Extract the [x, y] coordinate from the center of the cell holding the provided text.  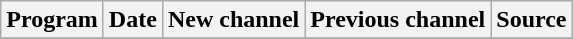
New channel [233, 20]
Previous channel [398, 20]
Program [52, 20]
Source [532, 20]
Date [132, 20]
